Scan for the cell matching the given text and deliver its [x, y] coordinate at center. 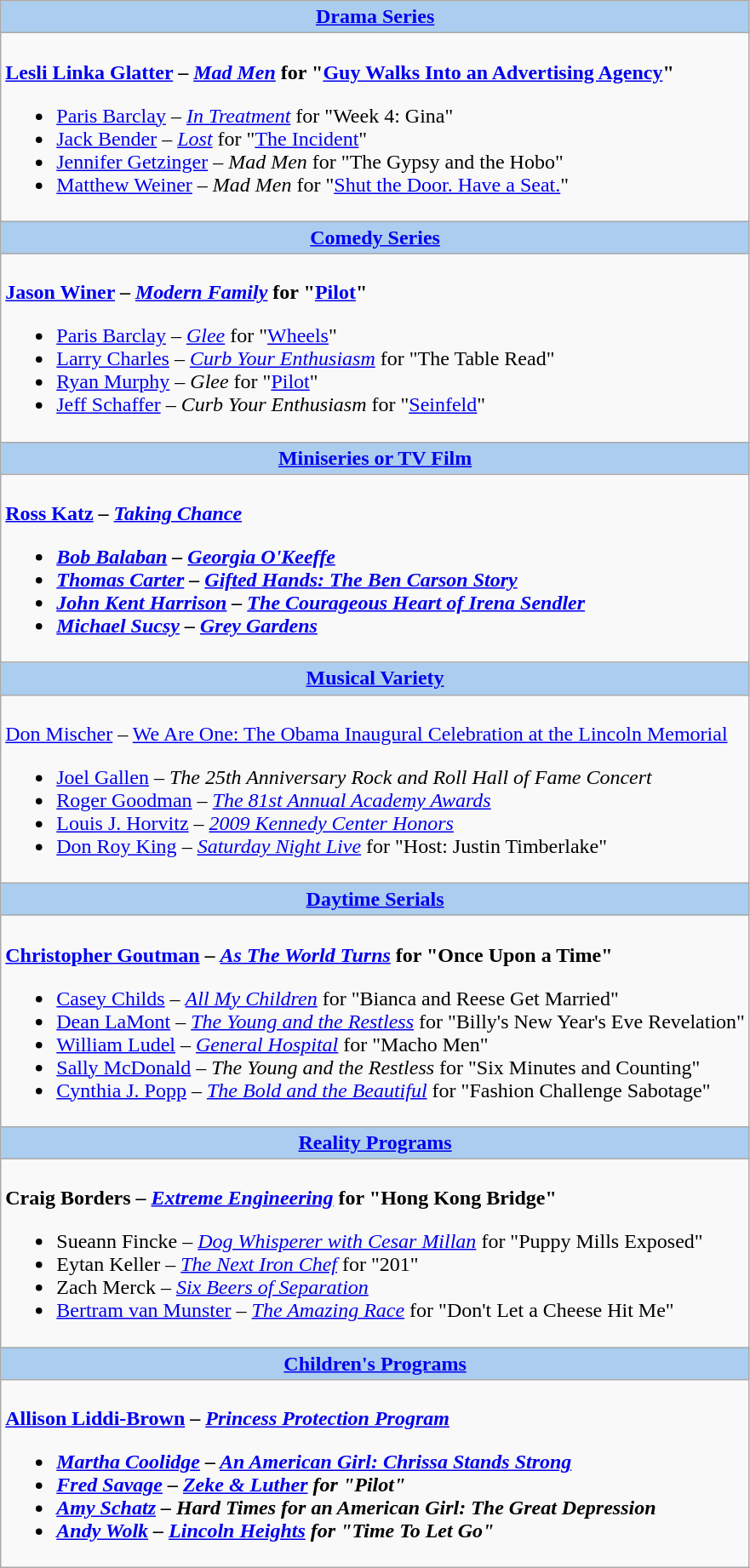
Comedy Series [375, 237]
Daytime Serials [375, 899]
Miniseries or TV Film [375, 458]
Musical Variety [375, 678]
Reality Programs [375, 1142]
Children's Programs [375, 1363]
Drama Series [375, 17]
